Capture the cell that displays the provided text and extract its (x, y) central coordinate. 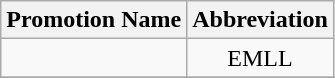
EMLL (260, 58)
Promotion Name (94, 20)
Abbreviation (260, 20)
